Capture the cell that displays the provided text and extract its (x, y) central coordinate. 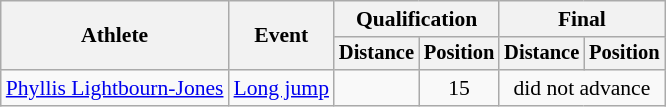
Long jump (282, 88)
Final (582, 19)
15 (459, 88)
Athlete (115, 36)
Qualification (416, 19)
did not advance (582, 88)
Event (282, 36)
Phyllis Lightbourn-Jones (115, 88)
